Provide the (x, y) coordinate of the cell's center where the given text is located.  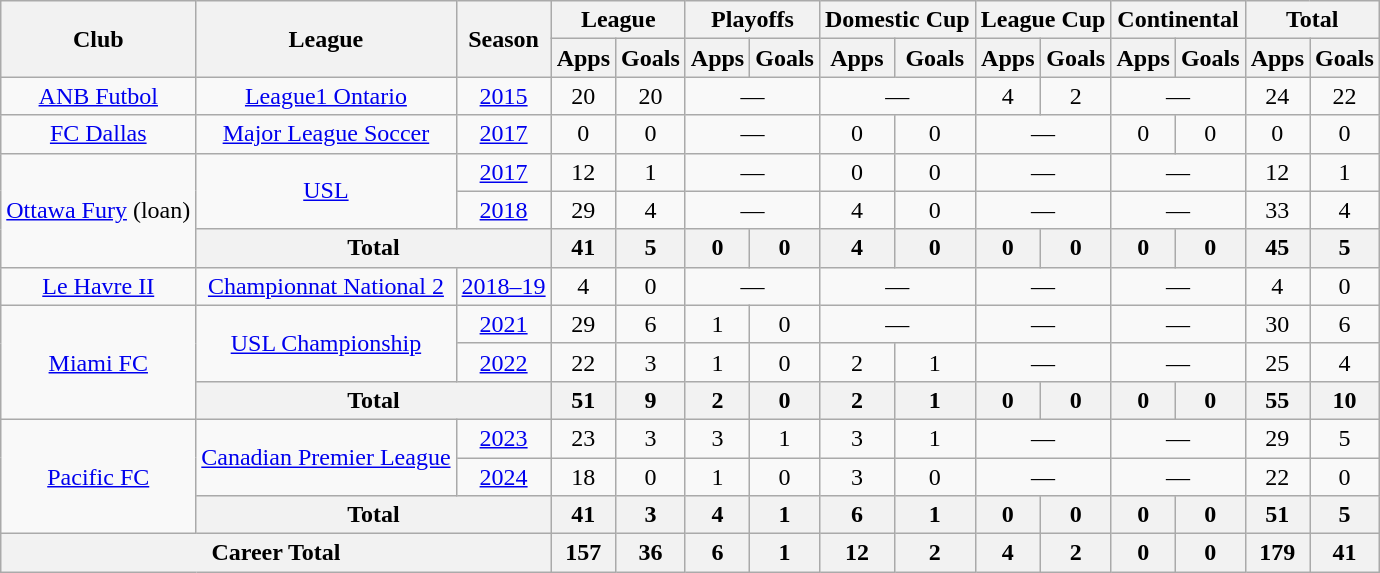
157 (583, 553)
2021 (504, 324)
55 (1277, 400)
Season (504, 39)
23 (583, 438)
Domestic Cup (897, 20)
League Cup (1043, 20)
2018–19 (504, 286)
45 (1277, 248)
2018 (504, 210)
2015 (504, 96)
179 (1277, 553)
25 (1277, 362)
36 (651, 553)
18 (583, 477)
2023 (504, 438)
FC Dallas (98, 134)
9 (651, 400)
Continental (1178, 20)
Le Havre II (98, 286)
Club (98, 39)
USL Championship (326, 343)
Playoffs (752, 20)
Miami FC (98, 362)
30 (1277, 324)
Career Total (276, 553)
USL (326, 191)
ANB Futbol (98, 96)
24 (1277, 96)
Championnat National 2 (326, 286)
2022 (504, 362)
2024 (504, 477)
10 (1345, 400)
Pacific FC (98, 476)
Ottawa Fury (loan) (98, 210)
Canadian Premier League (326, 457)
Major League Soccer (326, 134)
League1 Ontario (326, 96)
33 (1277, 210)
